Capture the cell that displays the provided text and extract its [X, Y] central coordinate. 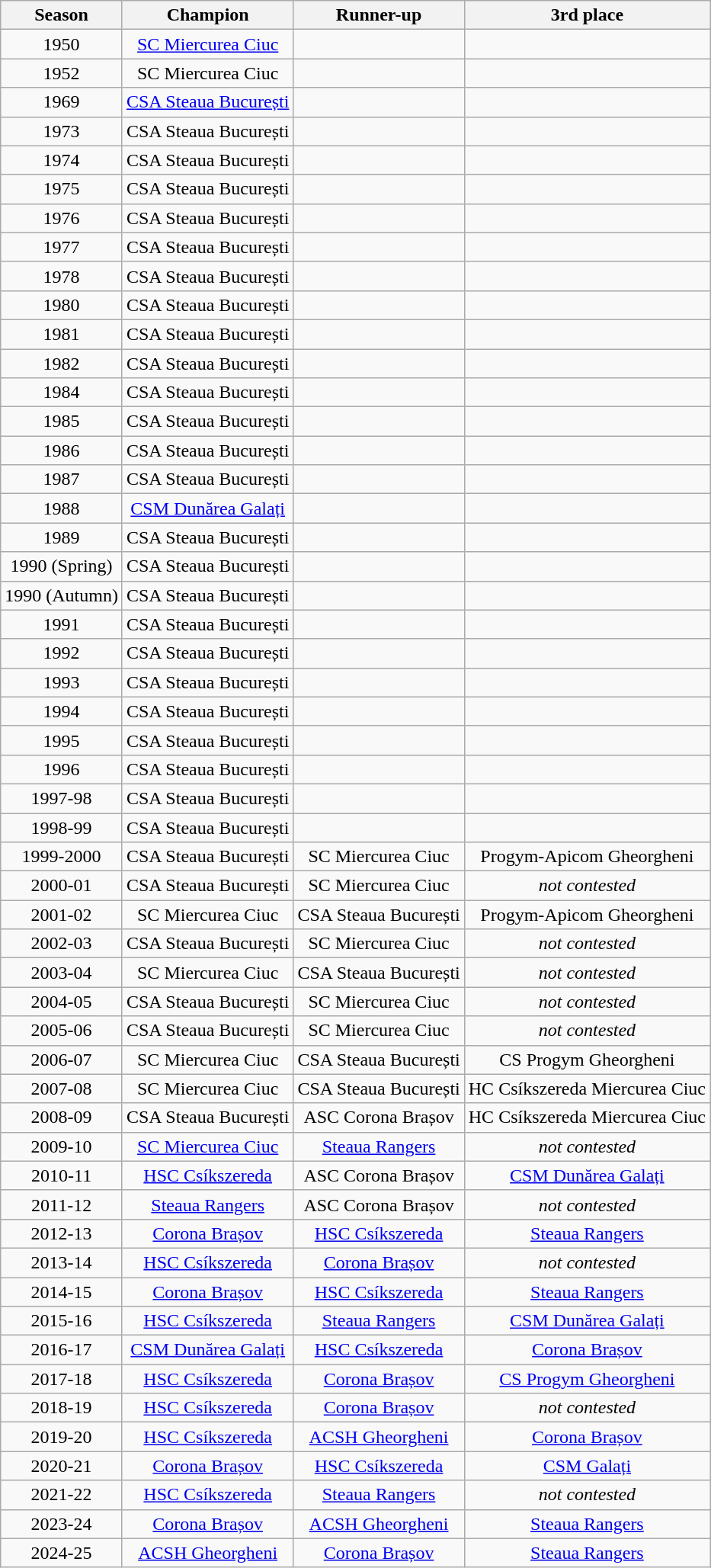
2007-08 [62, 1089]
1977 [62, 247]
1991 [62, 624]
2004-05 [62, 1002]
1990 (Autumn) [62, 595]
1990 (Spring) [62, 566]
2003-04 [62, 973]
1975 [62, 189]
1984 [62, 393]
1985 [62, 422]
1993 [62, 682]
1996 [62, 769]
2000-01 [62, 886]
1999-2000 [62, 857]
2012-13 [62, 1233]
1980 [62, 305]
2021-22 [62, 1495]
1995 [62, 740]
1994 [62, 711]
1973 [62, 131]
Season [62, 15]
1969 [62, 102]
2018-19 [62, 1408]
2013-14 [62, 1262]
2020-21 [62, 1466]
1950 [62, 44]
1987 [62, 479]
1997-98 [62, 798]
1992 [62, 653]
2001-02 [62, 915]
1998-99 [62, 827]
2024-25 [62, 1553]
1986 [62, 451]
2006-07 [62, 1060]
2010-11 [62, 1175]
2008-09 [62, 1117]
1982 [62, 364]
CSM Galați [587, 1466]
2016-17 [62, 1350]
1989 [62, 537]
2014-15 [62, 1292]
2011-12 [62, 1204]
1974 [62, 160]
Runner-up [379, 15]
2009-10 [62, 1146]
1981 [62, 334]
3rd place [587, 15]
Champion [207, 15]
2015-16 [62, 1321]
2023-24 [62, 1524]
2002-03 [62, 944]
2019-20 [62, 1437]
2017-18 [62, 1379]
2005-06 [62, 1031]
1978 [62, 276]
1988 [62, 508]
1976 [62, 218]
1952 [62, 73]
